Return the [x, y] coordinate for the center point of the cell that contains the specified text.  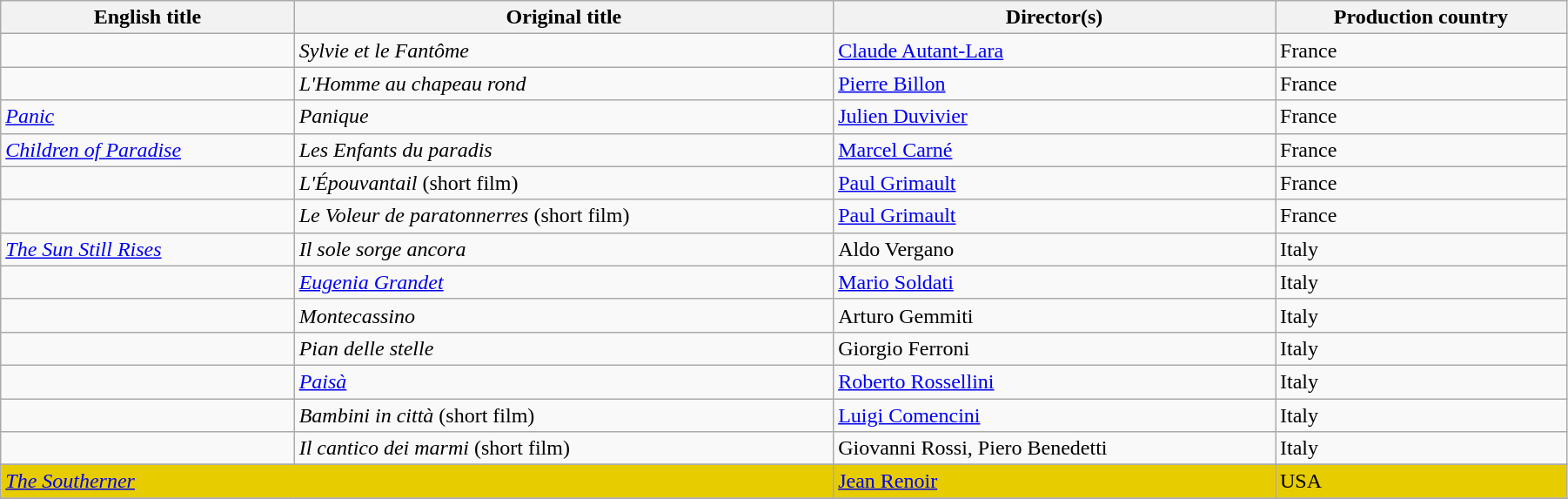
Marcel Carné [1055, 150]
USA [1422, 482]
Le Voleur de paratonnerres (short film) [564, 216]
Jean Renoir [1055, 482]
Il cantico dei marmi (short film) [564, 448]
Claude Autant-Lara [1055, 51]
The Sun Still Rises [148, 249]
Bambini in città (short film) [564, 415]
Il sole sorge ancora [564, 249]
Giorgio Ferroni [1055, 348]
Montecassino [564, 315]
The Southerner [418, 482]
Pian delle stelle [564, 348]
Eugenia Grandet [564, 282]
Director(s) [1055, 17]
English title [148, 17]
Aldo Vergano [1055, 249]
Panic [148, 117]
Giovanni Rossi, Piero Benedetti [1055, 448]
Julien Duvivier [1055, 117]
L'Homme au chapeau rond [564, 84]
Les Enfants du paradis [564, 150]
Roberto Rossellini [1055, 381]
Original title [564, 17]
Production country [1422, 17]
Sylvie et le Fantôme [564, 51]
L'Épouvantail (short film) [564, 183]
Paisà [564, 381]
Luigi Comencini [1055, 415]
Pierre Billon [1055, 84]
Mario Soldati [1055, 282]
Children of Paradise [148, 150]
Arturo Gemmiti [1055, 315]
Panique [564, 117]
